Return the (X, Y) coordinate for the center point of the cell that contains the specified text.  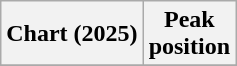
Peakposition (189, 34)
Chart (2025) (72, 34)
